Find where the given text appears and provide that cell's center as (X, Y) coordinate. 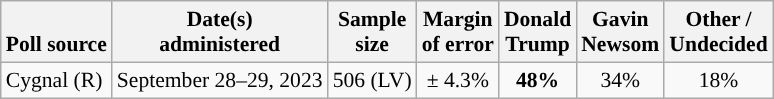
GavinNewsom (620, 32)
Samplesize (372, 32)
± 4.3% (458, 80)
48% (538, 80)
Marginof error (458, 32)
34% (620, 80)
September 28–29, 2023 (220, 80)
Other /Undecided (718, 32)
18% (718, 80)
Poll source (56, 32)
DonaldTrump (538, 32)
Cygnal (R) (56, 80)
506 (LV) (372, 80)
Date(s)administered (220, 32)
